Identify which cell holds the provided text, then report its (x, y) central coordinate. 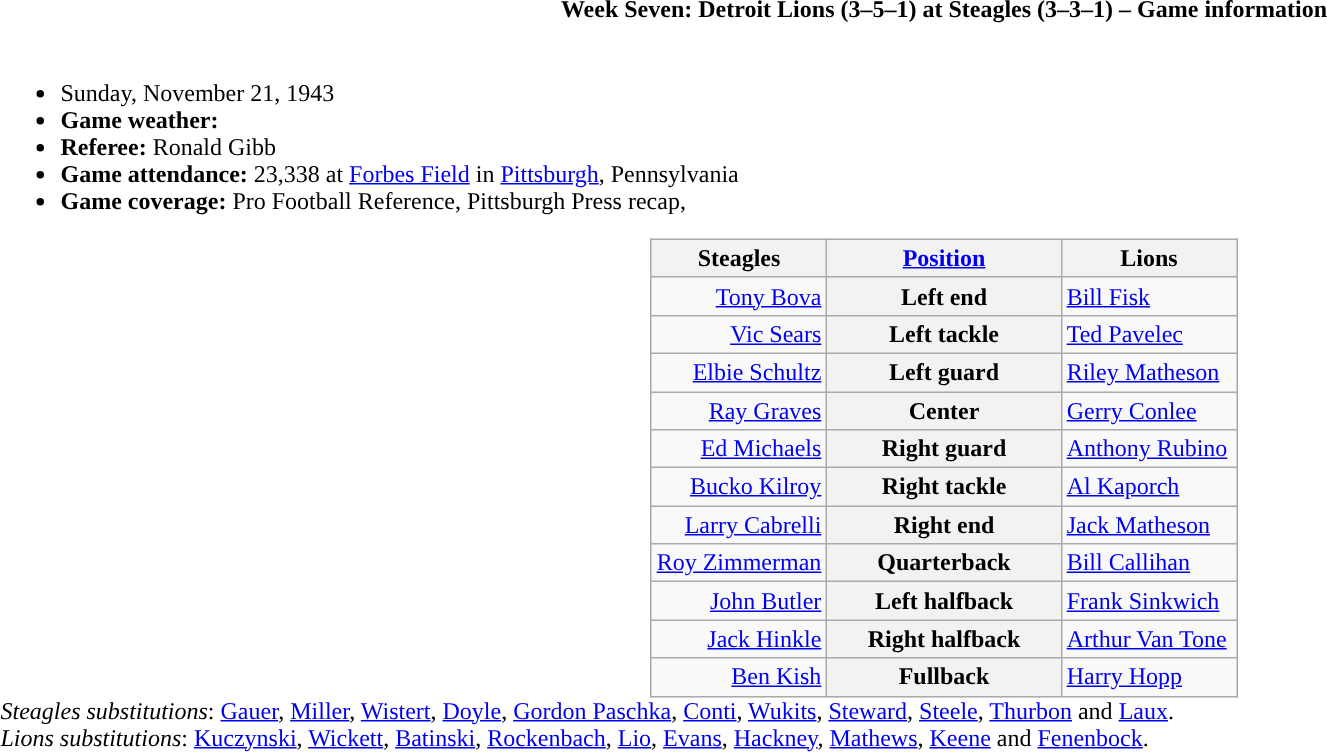
Al Kaporch (1149, 487)
Steagles (739, 258)
Position (944, 258)
Bucko Kilroy (739, 487)
Ted Pavelec (1149, 334)
Left guard (944, 372)
Right halfback (944, 639)
Ben Kish (739, 677)
Tony Bova (739, 296)
Bill Fisk (1149, 296)
Bill Callihan (1149, 563)
Riley Matheson (1149, 372)
Jack Matheson (1149, 525)
Larry Cabrelli (739, 525)
Jack Hinkle (739, 639)
Quarterback (944, 563)
Ed Michaels (739, 449)
Harry Hopp (1149, 677)
Roy Zimmerman (739, 563)
Elbie Schultz (739, 372)
Arthur Van Tone (1149, 639)
Ray Graves (739, 411)
Left halfback (944, 601)
Anthony Rubino (1149, 449)
John Butler (739, 601)
Lions (1149, 258)
Center (944, 411)
Gerry Conlee (1149, 411)
Left end (944, 296)
Left tackle (944, 334)
Vic Sears (739, 334)
Right end (944, 525)
Right guard (944, 449)
Fullback (944, 677)
Frank Sinkwich (1149, 601)
Right tackle (944, 487)
